Provide the (x, y) coordinate of the cell's center where the given text is located.  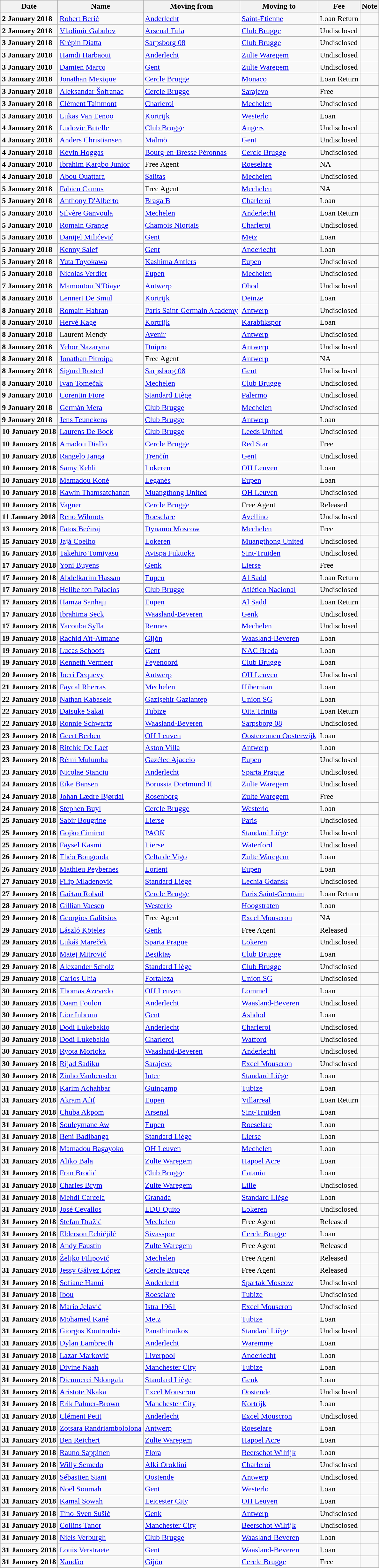
Rangelo Janga (100, 456)
Jessy Gálvez López (100, 1270)
Oosterzonen Oosterwijk (279, 735)
Leeds United (279, 432)
Giorgos Koutroubis (100, 1331)
Samy Kehli (100, 468)
Mehdi Carcela (100, 1197)
11 January 2018 (29, 517)
Liverpool (191, 1355)
Ritchie De Laet (100, 748)
Lorient (191, 869)
Kashima Antlers (191, 261)
Yacouba Sylla (100, 626)
Collins Tanor (100, 1526)
Monaco (279, 79)
Noël Soumah (100, 1489)
Eike Bansen (100, 784)
Charles Brym (100, 1185)
Hervé Kage (100, 322)
Feyenoord (191, 663)
Kenneth Vermeer (100, 663)
Erik Palmer-Brown (100, 1404)
Daam Foulon (100, 1003)
Germán Mera (100, 407)
LDU Quito (191, 1209)
Hoogstraten (279, 905)
Abou Ouattara (100, 177)
Damien Marcq (100, 67)
Leicester City (191, 1501)
Salitas (191, 177)
Arsenal Tula (191, 31)
Sivasspor (191, 1234)
13 January 2018 (29, 529)
Dylan Lambrecth (100, 1343)
Geert Berben (100, 735)
Malmö (191, 140)
Sofiane Hanni (100, 1282)
Kamal Sowah (100, 1501)
Flora (191, 1452)
Stefan Dražić (100, 1222)
Date (29, 6)
Waterford (279, 845)
Deinze (279, 298)
Georgios Galitsios (100, 918)
Arsenal (191, 1112)
Silvère Ganvoula (100, 213)
Carlos Uhia (100, 979)
Leganés (191, 480)
Kawin Thamsatchanan (100, 492)
Anders Christiansen (100, 140)
Zotsara Randriambololona (100, 1428)
Lukáš Mareček (100, 942)
Beni Badibanga (100, 1137)
Jens Teunckens (100, 420)
Fabien Camus (100, 189)
Moving to (279, 6)
PAOK (191, 833)
NAC Breda (279, 650)
Dnipro (191, 346)
László Köteles (100, 930)
Fortaleza (191, 979)
Ryota Morioka (100, 1051)
Mohamed Kané (100, 1319)
Lior Inbrum (100, 1015)
Alexander Scholz (100, 966)
Matej Mitrović (100, 954)
Fatos Bećiraj (100, 529)
Rachid Aït-Atmane (100, 638)
Avellino (279, 517)
Johan Lædre Bjørdal (100, 796)
Krépin Diatta (100, 43)
Ohod (279, 286)
Louis Verstraete (100, 1550)
Avenir (191, 334)
Akram Afif (100, 1100)
Fee (339, 6)
Alki Oroklini (191, 1465)
Andy Faustin (100, 1246)
Trenčín (191, 456)
7 January 2018 (29, 286)
Karim Achahbar (100, 1088)
Sigurd Rosted (100, 371)
Bourg-en-Bresse Péronnas (191, 152)
Gojko Cimirot (100, 833)
Robert Berić (100, 19)
Lazar Marković (100, 1355)
Celta de Vigo (191, 857)
Red Star (279, 444)
Laurens De Bock (100, 432)
Abdelkarim Hassan (100, 578)
Clément Petit (100, 1416)
20 January 2018 (29, 675)
Rémi Mulumba (100, 760)
Anthony D'Alberto (100, 201)
Ivan Tomečak (100, 383)
Lennert De Smul (100, 298)
Aristote Nkaka (100, 1392)
Vladimir Gabulov (100, 31)
Nicolas Verdier (100, 274)
Lille (279, 1185)
Tino-Sven Sušić (100, 1513)
Željko Filipović (100, 1258)
José Cevallos (100, 1209)
Lommel (279, 991)
Filip Mladenović (100, 881)
Rosenborg (191, 796)
Rauno Sappinen (100, 1452)
Hibernian (279, 687)
Thomas Azevedo (100, 991)
Panathinaikos (191, 1331)
Granada (191, 1197)
Inter (191, 1076)
Romain Habran (100, 310)
Aliko Bala (100, 1161)
Lucas Schoofs (100, 650)
Mamoutou N'Diaye (100, 286)
Hamza Sanhaji (100, 602)
Aleksandar Šofranac (100, 91)
Karabükspor (279, 322)
Sabir Bougrine (100, 821)
Ashdod (279, 1015)
Souleymane Aw (100, 1124)
Théo Bongonda (100, 857)
Lechia Gdańsk (279, 881)
Palermo (279, 395)
Paris Saint-Germain (279, 893)
Spartak Moscow (279, 1282)
Mamadou Koné (100, 480)
Nathan Kabasele (100, 699)
Jonathan Mexique (100, 79)
Corentin Fiore (100, 395)
Ibrahima Seck (100, 614)
Saint-Étienne (279, 19)
Istra 1961 (191, 1307)
Laurent Mendy (100, 334)
Dynamo Moscow (191, 529)
Amadou Diallo (100, 444)
21 January 2018 (29, 687)
Rijad Sadiku (100, 1064)
Hamdi Harbaoui (100, 55)
Romain Grange (100, 225)
Yehor Nazaryna (100, 346)
Dieumerci Ndongala (100, 1380)
Name (100, 6)
Aston Villa (191, 748)
Moving from (191, 6)
Kenny Saief (100, 249)
Angers (279, 128)
Faysel Kasmi (100, 845)
Jajá Coelho (100, 541)
Gillian Vaesen (100, 905)
Chamois Niortais (191, 225)
Villarreal (279, 1100)
Divine Naah (100, 1367)
Kévin Hoggas (100, 152)
Zinho Vanheusden (100, 1076)
Ludovic Butelle (100, 128)
Ronnie Schwartz (100, 723)
Nicolae Stanciu (100, 772)
Ibrahim Kargbo Junior (100, 164)
Elderson Echiéjilé (100, 1234)
Mamadou Bagayoko (100, 1149)
Yuta Toyokawa (100, 261)
Guingamp (191, 1088)
Rennes (191, 626)
Gaëtan Robail (100, 893)
Faycal Rherras (100, 687)
Niels Verburgh (100, 1538)
Sébastien Siani (100, 1477)
Ben Reichert (100, 1440)
Atlético Nacional (279, 590)
Gazişehir Gaziantep (191, 699)
Lukas Van Eenoo (100, 116)
Daisuke Sakai (100, 711)
Jonathan Pitroipa (100, 359)
Paris (279, 821)
Mathieu Peybernes (100, 869)
16 January 2018 (29, 553)
Braga B (191, 201)
Danijel Milićević (100, 237)
Xandão (100, 1562)
Mario Jelavić (100, 1307)
28 January 2018 (29, 905)
Oita Trinita (279, 711)
Waremme (279, 1343)
Note (369, 6)
Joeri Dequevy (100, 675)
Watford (279, 1039)
Fran Brodić (100, 1173)
Reno Wilmots (100, 517)
Vagner (100, 504)
Borussia Dortmund II (191, 784)
Catania (279, 1173)
Chuba Akpom (100, 1112)
Clément Tainmont (100, 103)
Stephen Buyl (100, 808)
Helibelton Palacios (100, 590)
Avispa Fukuoka (191, 553)
Gazélec Ajaccio (191, 760)
Willy Semedo (100, 1465)
15 January 2018 (29, 541)
Paris Saint-Germain Academy (191, 310)
Yoni Buyens (100, 565)
Takehiro Tomiyasu (100, 553)
Beşiktaş (191, 954)
Ibou (100, 1294)
